For the text-containing cell, return its midpoint in (x, y) coordinate format. 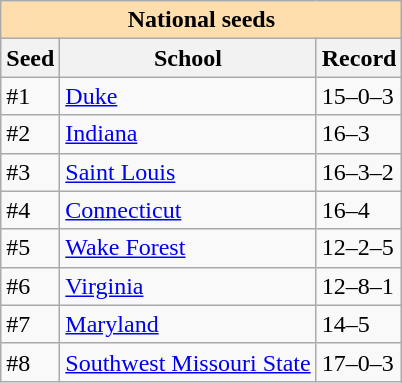
National seeds (202, 20)
#2 (30, 134)
Indiana (188, 134)
#3 (30, 172)
#8 (30, 362)
#7 (30, 324)
#6 (30, 286)
#5 (30, 248)
Saint Louis (188, 172)
#1 (30, 96)
Southwest Missouri State (188, 362)
16–4 (359, 210)
15–0–3 (359, 96)
14–5 (359, 324)
Connecticut (188, 210)
16–3 (359, 134)
Wake Forest (188, 248)
17–0–3 (359, 362)
Record (359, 58)
School (188, 58)
Duke (188, 96)
Virginia (188, 286)
Maryland (188, 324)
12–8–1 (359, 286)
#4 (30, 210)
16–3–2 (359, 172)
Seed (30, 58)
12–2–5 (359, 248)
